Scan for the cell matching the given text and deliver its [X, Y] coordinate at center. 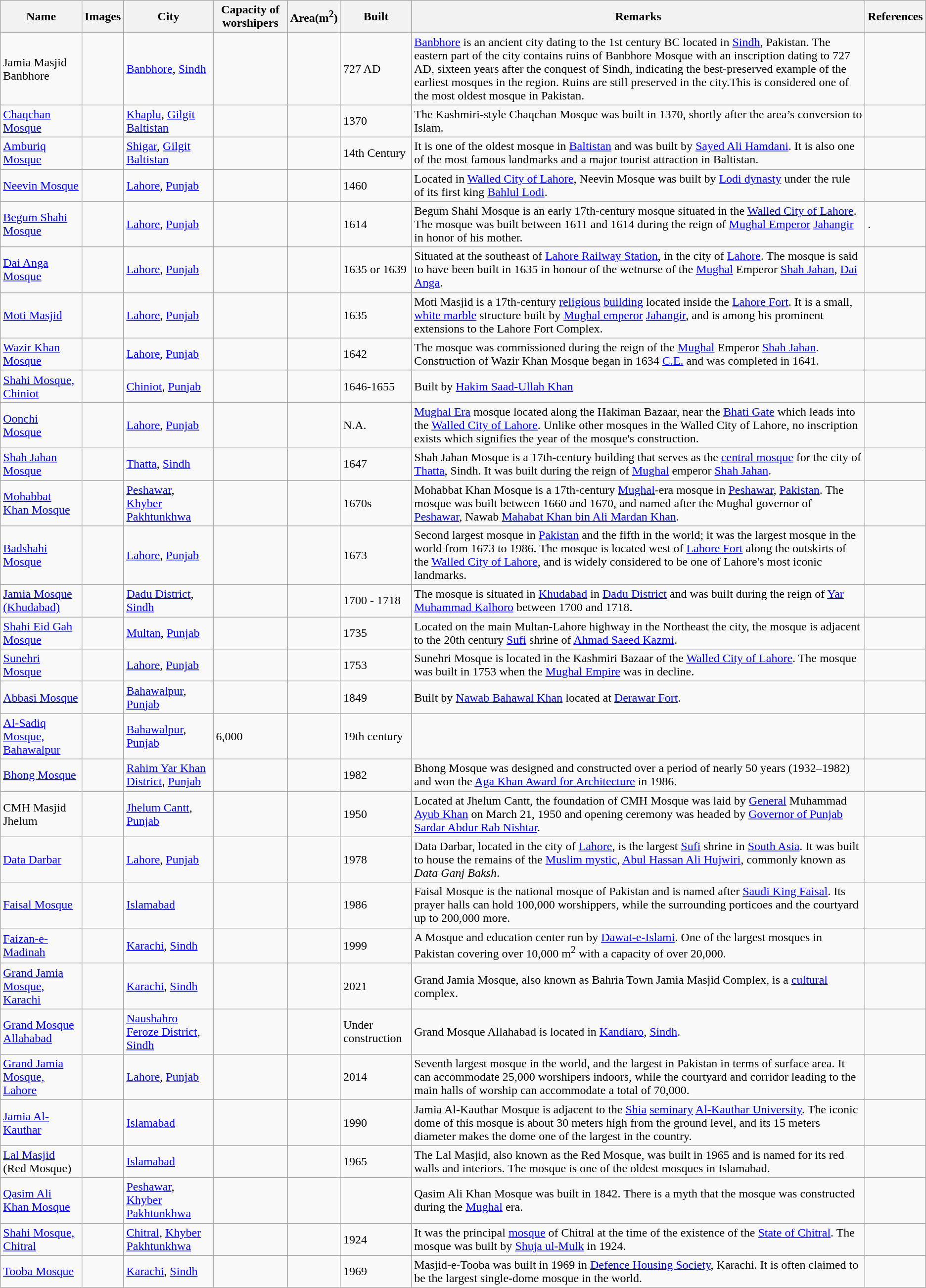
Grand Jamia Mosque, also known as Bahria Town Jamia Masjid Complex, is a cultural complex. [638, 986]
1673 [376, 555]
A Mosque and education center run by Dawat-e-Islami. One of the largest mosques in Pakistan covering over 10,000 m2 with a capacity of over 20,000. [638, 946]
Grand Mosque Allahabad [42, 1032]
Begum Shahi Mosque [42, 224]
Shah Jahan Mosque [42, 464]
1753 [376, 665]
Neevin Mosque [42, 185]
Grand Jamia Mosque, Karachi [42, 986]
Chaqchan Mosque [42, 121]
Sunehri Mosque [42, 665]
Sunehri Mosque is located in the Kashmiri Bazaar of the Walled City of Lahore. The mosque was built in 1753 when the Mughal Empire was in decline. [638, 665]
Al-Sadiq Mosque, Bahawalpur [42, 736]
Images [102, 17]
Multan, Punjab [168, 633]
Dadu District, Sindh [168, 601]
1978 [376, 859]
1614 [376, 224]
1647 [376, 464]
1635 [376, 315]
Abbasi Mosque [42, 698]
N.A. [376, 425]
Bhong Mosque [42, 775]
1670s [376, 503]
Under construction [376, 1032]
727 AD [376, 69]
19th century [376, 736]
Qasim Ali Khan Mosque [42, 1200]
Shahi Mosque, Chiniot [42, 386]
Tooba Mosque [42, 1272]
Built by Nawab Bahawal Khan located at Derawar Fort. [638, 698]
1924 [376, 1239]
Moti Masjid [42, 315]
. [895, 224]
14th Century [376, 153]
Wazir Khan Mosque [42, 354]
1735 [376, 633]
Data Darbar [42, 859]
Dai Anga Mosque [42, 270]
1999 [376, 946]
1700 - 1718 [376, 601]
Jamia Al-Kauthar [42, 1123]
Amburiq Mosque [42, 153]
City [168, 17]
Shahi Eid Gah Mosque [42, 633]
Area(m2) [314, 17]
Oonchi Mosque [42, 425]
Masjid-e-Tooba was built in 1969 in Defence Housing Society, Karachi. It is often claimed to be the largest single-dome mosque in the world. [638, 1272]
Chitral, Khyber Pakhtunkhwa [168, 1239]
Built by Hakim Saad-Ullah Khan [638, 386]
Built [376, 17]
Faizan-e-Madinah [42, 946]
1969 [376, 1272]
1460 [376, 185]
Qasim Ali Khan Mosque was built in 1842. There is a myth that the mosque was constructed during the Mughal era. [638, 1200]
Remarks [638, 17]
The mosque is situated in Khudabad in Dadu District and was built during the reign of Yar Muhammad Kalhoro between 1700 and 1718. [638, 601]
Thatta, Sindh [168, 464]
References [895, 17]
2021 [376, 986]
Grand Mosque Allahabad is located in Kandiaro, Sindh. [638, 1032]
Located in Walled City of Lahore, Neevin Mosque was built by Lodi dynasty under the rule of its first king Bahlul Lodi. [638, 185]
Capacity of worshipers [250, 17]
Rahim Yar Khan District, Punjab [168, 775]
Shahi Mosque, Chitral [42, 1239]
1965 [376, 1162]
1950 [376, 814]
Lal Masjid (Red Mosque) [42, 1162]
1986 [376, 905]
CMH Masjid Jhelum [42, 814]
Faisal Mosque [42, 905]
6,000 [250, 736]
1370 [376, 121]
Grand Jamia Mosque, Lahore [42, 1077]
Bhong Mosque was designed and constructed over a period of nearly 50 years (1932–1982) and won the Aga Khan Award for Architecture in 1986. [638, 775]
Chiniot, Punjab [168, 386]
1849 [376, 698]
Jamia Mosque (Khudabad) [42, 601]
Badshahi Mosque [42, 555]
Khaplu, Gilgit Baltistan [168, 121]
Located on the main Multan-Lahore highway in the Northeast the city, the mosque is adjacent to the 20th century Sufi shrine of Ahmad Saeed Kazmi. [638, 633]
Jamia Masjid Banbhore [42, 69]
1635 or 1639 [376, 270]
Shigar, Gilgit Baltistan [168, 153]
2014 [376, 1077]
1642 [376, 354]
1990 [376, 1123]
Jhelum Cantt, Punjab [168, 814]
Mohabbat Khan Mosque [42, 503]
1982 [376, 775]
Banbhore, Sindh [168, 69]
Naushahro Feroze District, Sindh [168, 1032]
The Kashmiri-style Chaqchan Mosque was built in 1370, shortly after the area’s conversion to Islam. [638, 121]
It was the principal mosque of Chitral at the time of the existence of the State of Chitral. The mosque was built by Shuja ul-Mulk in 1924. [638, 1239]
Name [42, 17]
1646-1655 [376, 386]
